Capture the cell that displays the provided text and extract its (x, y) central coordinate. 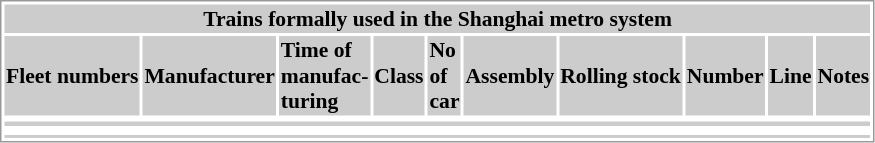
Fleet numbers (72, 76)
Trains formally used in the Shanghai metro system (437, 18)
No of car (444, 76)
Number (725, 76)
Class (399, 76)
Manufacturer (210, 76)
Notes (844, 76)
Time of manufac-turing (324, 76)
Line (790, 76)
Assembly (510, 76)
Rolling stock (621, 76)
